Extract the (x, y) coordinate from the center of the cell holding the provided text.  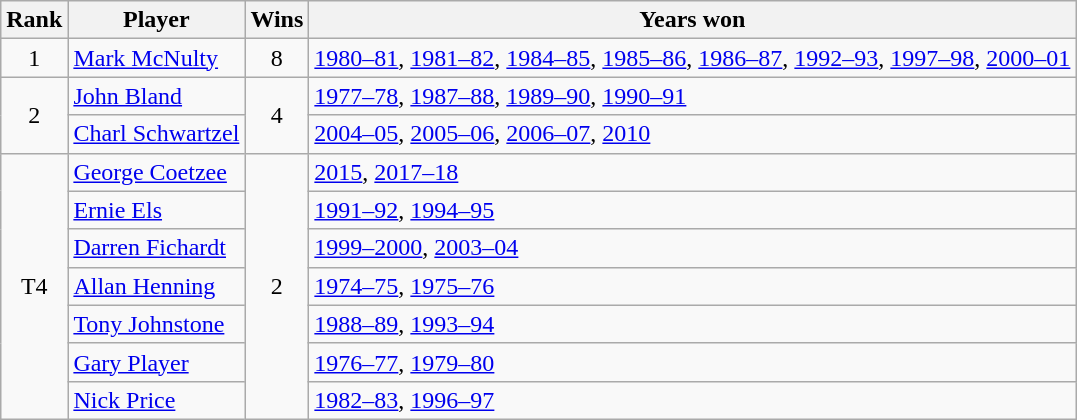
1999–2000, 2003–04 (692, 248)
1982–83, 1996–97 (692, 400)
1991–92, 1994–95 (692, 210)
George Coetzee (156, 172)
Gary Player (156, 362)
Charl Schwartzel (156, 134)
Allan Henning (156, 286)
1977–78, 1987–88, 1989–90, 1990–91 (692, 96)
Nick Price (156, 400)
1 (34, 58)
2015, 2017–18 (692, 172)
Years won (692, 20)
T4 (34, 286)
John Bland (156, 96)
8 (277, 58)
1974–75, 1975–76 (692, 286)
1980–81, 1981–82, 1984–85, 1985–86, 1986–87, 1992–93, 1997–98, 2000–01 (692, 58)
Wins (277, 20)
Rank (34, 20)
Ernie Els (156, 210)
4 (277, 115)
1976–77, 1979–80 (692, 362)
Mark McNulty (156, 58)
2004–05, 2005–06, 2006–07, 2010 (692, 134)
1988–89, 1993–94 (692, 324)
Darren Fichardt (156, 248)
Tony Johnstone (156, 324)
Player (156, 20)
